Identify which cell holds the provided text, then report its [x, y] central coordinate. 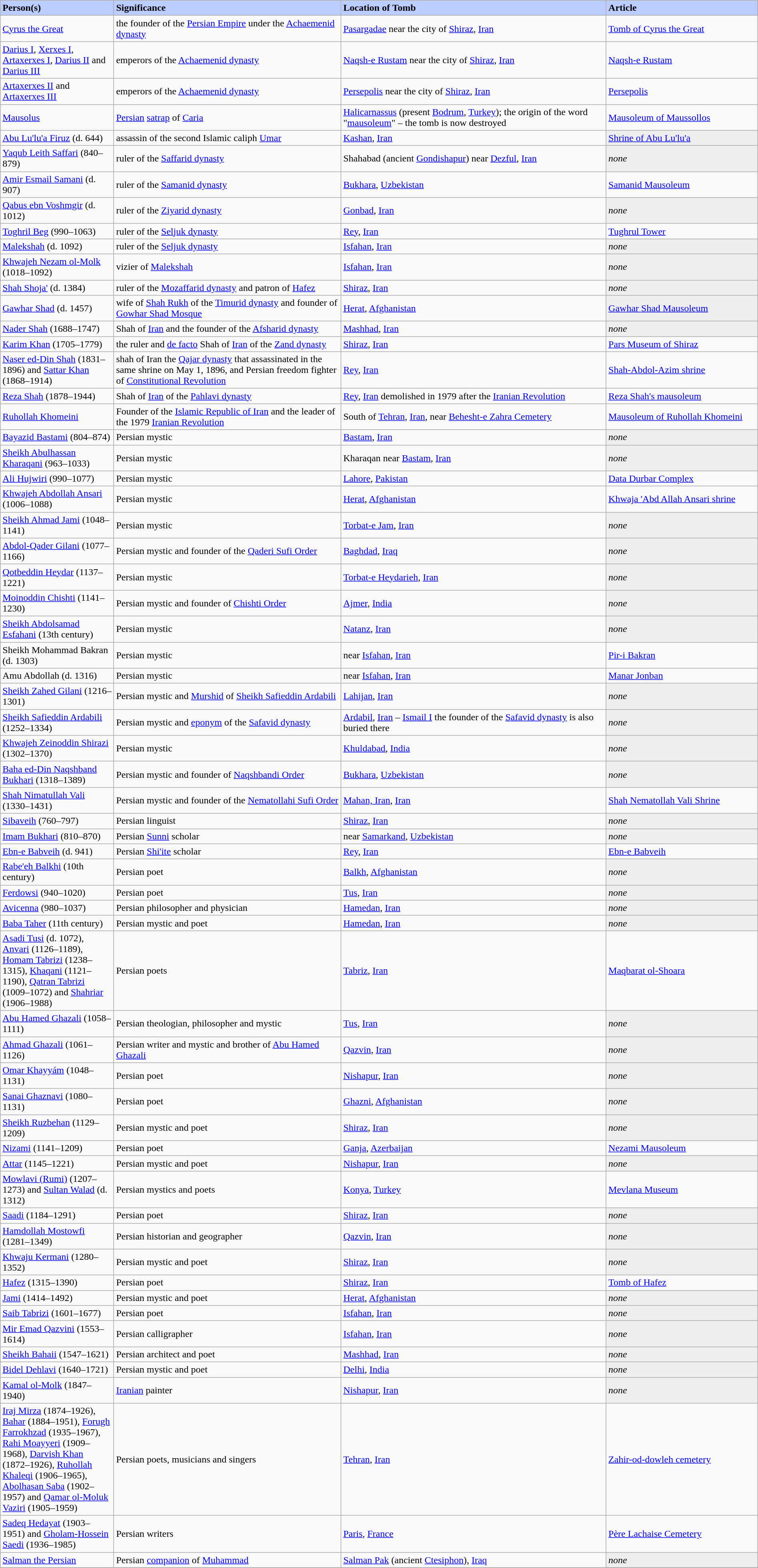
Khwaja 'Abd Allah Ansari shrine [682, 499]
Khwajeh Zeinoddin Shirazi (1302–1370) [57, 748]
Torbat-e Heydarieh, Iran [473, 577]
Reza Shah (1878–1944) [57, 396]
Pars Museum of Shiraz [682, 344]
Toghril Beg (990–1063) [57, 231]
Sheikh Bahaii (1547–1621) [57, 1354]
Persian mystic and eponym of the Safavid dynasty [227, 723]
Shah-Abdol-Azim shrine [682, 370]
Reza Shah's mausoleum [682, 396]
Samanid Mausoleum [682, 185]
Père Lachaise Cemetery [682, 1534]
Khwaju Kermani (1280–1352) [57, 1262]
Persian writer and mystic and brother of Abu Hamed Ghazali [227, 1050]
Sheikh Abdolsamad Esfahani (13th century) [57, 629]
Balkh, Afghanistan [473, 872]
Sheikh Safieddin Ardabili (1252–1334) [57, 723]
Mowlavi (Rumi) (1207–1273) and Sultan Walad (d. 1312) [57, 1189]
Sheikh Abulhassan Kharaqani (963–1033) [57, 458]
Zahir-od-dowleh cemetery [682, 1460]
Data Durbar Complex [682, 478]
Persian Shi'ite scholar [227, 851]
Persian Sunni scholar [227, 836]
Saadi (1184–1291) [57, 1215]
Gawhar Shad (d. 1457) [57, 309]
Malekshah (d. 1092) [57, 246]
wife of Shah Rukh of the Timurid dynasty and founder of Gowhar Shad Mosque [227, 309]
Sheikh Ahmad Jami (1048–1141) [57, 525]
Sheikh Ruzbehan (1129–1209) [57, 1128]
Article [682, 8]
Ebn-e Babveih (d. 941) [57, 851]
Nizami (1141–1209) [57, 1148]
Ferdowsi (940–1020) [57, 893]
Manar Jonban [682, 676]
Iranian painter [227, 1390]
Hamdollah Mostowfi (1281–1349) [57, 1236]
Karim Khan (1705–1779) [57, 344]
Salman the Persian [57, 1560]
Nezami Mausoleum [682, 1148]
Location of Tomb [473, 8]
ruler of the Samanid dynasty [227, 185]
Avicenna (980–1037) [57, 908]
Shahabad (ancient Gondishapur) near Dezful, Iran [473, 158]
Artaxerxes II and Artaxerxes III [57, 91]
Significance [227, 8]
Tomb of Hafez [682, 1283]
Persian calligrapher [227, 1333]
Omar Khayyám (1048–1131) [57, 1076]
Torbat-e Jam, Iran [473, 525]
Halicarnassus (present Bodrum, Turkey); the origin of the word "mausoleum" – the tomb is now destroyed [473, 118]
Mausolus [57, 118]
Baha ed-Din Naqshband Bukhari (1318–1389) [57, 775]
Persian historian and geographer [227, 1236]
Paris, France [473, 1534]
Attar (1145–1221) [57, 1164]
ruler of the Ziyarid dynasty [227, 210]
Naqsh-e Rustam [682, 60]
Person(s) [57, 8]
Moinoddin Chishti (1141–1230) [57, 603]
Pir-i Bakran [682, 655]
Konya, Turkey [473, 1189]
vizier of Malekshah [227, 267]
Sadeq Hedayat (1903–1951) and Gholam-Hossein Saedi (1936–1985) [57, 1534]
Persian mystic and founder of the Nematollahi Sufi Order [227, 800]
Mausoleum of Maussollos [682, 118]
Persian theologian, philosopher and mystic [227, 1023]
Kashan, Iran [473, 138]
Persian mystic and founder of Naqshbandi Order [227, 775]
shah of Iran the Qajar dynasty that assassinated in the same shrine on May 1, 1896, and Persian freedom fighter of Constitutional Revolution [227, 370]
Yaqub Leith Saffari (840–879) [57, 158]
Lahijan, Iran [473, 696]
Kharaqan near Bastam, Iran [473, 458]
Bayazid Bastami (804–874) [57, 437]
Persian writers [227, 1534]
Ardabil, Iran – Ismail I the founder of the Safavid dynasty is also buried there [473, 723]
Baghdad, Iraq [473, 551]
Sibaveih (760–797) [57, 821]
Bidel Dehlavi (1640–1721) [57, 1369]
Cyrus the Great [57, 29]
Khuldabad, India [473, 748]
Rabe'eh Balkhi (10th century) [57, 872]
Abu Hamed Ghazali (1058–1111) [57, 1023]
Founder of the Islamic Republic of Iran and the leader of the 1979 Iranian Revolution [227, 416]
Naser ed-Din Shah (1831–1896) and Sattar Khan (1868–1914) [57, 370]
Naqsh-e Rustam near the city of Shiraz, Iran [473, 60]
Sanai Ghaznavi (1080–1131) [57, 1102]
Persian mystic and Murshid of Sheikh Safieddin Ardabili [227, 696]
Gawhar Shad Mausoleum [682, 309]
Persian mystic and founder of Chishti Order [227, 603]
Shah Shoja' (d. 1384) [57, 287]
Persian poets, musicians and singers [227, 1460]
Kamal ol-Molk (1847–1940) [57, 1390]
Persepolis [682, 91]
Persian mystics and poets [227, 1189]
Pasargadae near the city of Shiraz, Iran [473, 29]
Ganja, Azerbaijan [473, 1148]
Gonbad, Iran [473, 210]
South of Tehran, Iran, near Behesht-e Zahra Cemetery [473, 416]
Tughrul Tower [682, 231]
Mevlana Museum [682, 1189]
the founder of the Persian Empire under the Achaemenid dynasty [227, 29]
Asadi Tusi (d. 1072), Anvari (1126–1189), Homam Tabrizi (1238–1315), Khaqani (1121–1190), Qatran Tabrizi (1009–1072) and Shahriar (1906–1988) [57, 970]
Shah Nematollah Vali Shrine [682, 800]
Bastam, Iran [473, 437]
Persian philosopher and physician [227, 908]
Shrine of Abu Lu'lu'a [682, 138]
Saib Tabrizi (1601–1677) [57, 1313]
Khwajeh Abdollah Ansari (1006–1088) [57, 499]
Shah Nimatullah Vali (1330–1431) [57, 800]
Shah of Iran of the Pahlavi dynasty [227, 396]
Maqbarat ol-Shoara [682, 970]
Tabriz, Iran [473, 970]
Persian poets [227, 970]
Ajmer, India [473, 603]
Sheikh Mohammad Bakran (d. 1303) [57, 655]
Salman Pak (ancient Ctesiphon), Iraq [473, 1560]
Natanz, Iran [473, 629]
ruler of the Mozaffarid dynasty and patron of Hafez [227, 287]
Mir Emad Qazvini (1553–1614) [57, 1333]
Ahmad Ghazali (1061–1126) [57, 1050]
Nader Shah (1688–1747) [57, 329]
Ebn-e Babveih [682, 851]
Tomb of Cyrus the Great [682, 29]
Khwajeh Nezam ol-Molk (1018–1092) [57, 267]
Amir Esmail Samani (d. 907) [57, 185]
Ruhollah Khomeini [57, 416]
Rey, Iran demolished in 1979 after the Iranian Revolution [473, 396]
Shah of Iran and the founder of the Afsharid dynasty [227, 329]
Qabus ebn Voshmgir (d. 1012) [57, 210]
Sheikh Zahed Gilani (1216–1301) [57, 696]
Abdol-Qader Gilani (1077–1166) [57, 551]
Amu Abdollah (d. 1316) [57, 676]
Baba Taher (11th century) [57, 923]
Persian mystic and founder of the Qaderi Sufi Order [227, 551]
Mausoleum of Ruhollah Khomeini [682, 416]
Imam Bukhari (810–870) [57, 836]
Ghazni, Afghanistan [473, 1102]
Hafez (1315–1390) [57, 1283]
Persian linguist [227, 821]
the ruler and de facto Shah of Iran of the Zand dynasty [227, 344]
Darius I, Xerxes I, Artaxerxes I, Darius II and Darius III [57, 60]
Ali Hujwiri (990–1077) [57, 478]
Persian companion of Muhammad [227, 1560]
ruler of the Saffarid dynasty [227, 158]
near Samarkand, Uzbekistan [473, 836]
Jami (1414–1492) [57, 1298]
Tehran, Iran [473, 1460]
Lahore, Pakistan [473, 478]
Persepolis near the city of Shiraz, Iran [473, 91]
Abu Lu'lu'a Firuz (d. 644) [57, 138]
Persian satrap of Caria [227, 118]
Qotbeddin Heydar (1137–1221) [57, 577]
Persian architect and poet [227, 1354]
Mahan, Iran, Iran [473, 800]
Delhi, India [473, 1369]
assassin of the second Islamic caliph Umar [227, 138]
